Search for the cell housing the specified text and yield its (X, Y) center coordinate. 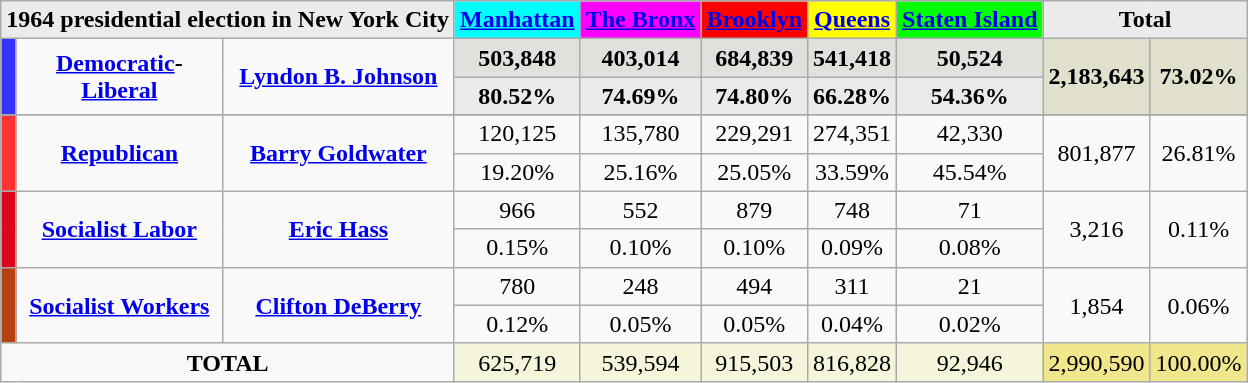
494 (754, 286)
625,719 (517, 362)
TOTAL (228, 362)
33.59% (852, 172)
966 (517, 210)
Total (1145, 20)
Barry Goldwater (338, 153)
66.28% (852, 96)
0.09% (852, 248)
19.20% (517, 172)
Queens (852, 20)
100.00% (1198, 362)
Socialist Labor (119, 229)
229,291 (754, 134)
1,854 (1096, 305)
Clifton DeBerry (338, 305)
0.12% (517, 324)
74.80% (754, 96)
552 (640, 210)
879 (754, 210)
Brooklyn (754, 20)
0.04% (852, 324)
2,990,590 (1096, 362)
3,216 (1096, 229)
915,503 (754, 362)
780 (517, 286)
54.36% (970, 96)
2,183,643 (1096, 77)
0.08% (970, 248)
73.02% (1198, 77)
1964 presidential election in New York City (228, 20)
816,828 (852, 362)
25.16% (640, 172)
45.54% (970, 172)
50,524 (970, 58)
71 (970, 210)
801,877 (1096, 153)
42,330 (970, 134)
Republican (119, 153)
80.52% (517, 96)
25.05% (754, 172)
Democratic-Liberal (119, 77)
Staten Island (970, 20)
539,594 (640, 362)
Eric Hass (338, 229)
274,351 (852, 134)
135,780 (640, 134)
403,014 (640, 58)
0.11% (1198, 229)
311 (852, 286)
748 (852, 210)
541,418 (852, 58)
120,125 (517, 134)
0.06% (1198, 305)
503,848 (517, 58)
26.81% (1198, 153)
0.15% (517, 248)
21 (970, 286)
The Bronx (640, 20)
74.69% (640, 96)
Manhattan (517, 20)
Lyndon B. Johnson (338, 77)
0.02% (970, 324)
92,946 (970, 362)
248 (640, 286)
Socialist Workers (119, 305)
684,839 (754, 58)
